Identify which cell holds the provided text, then report its [x, y] central coordinate. 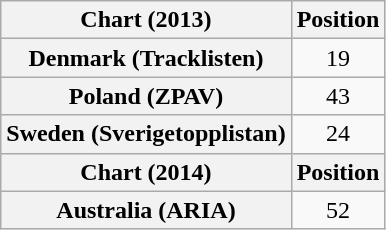
Poland (ZPAV) [146, 96]
19 [338, 58]
Australia (ARIA) [146, 210]
Chart (2013) [146, 20]
Chart (2014) [146, 172]
52 [338, 210]
Sweden (Sverigetopplistan) [146, 134]
Denmark (Tracklisten) [146, 58]
24 [338, 134]
43 [338, 96]
